Capture the cell that displays the provided text and extract its [X, Y] central coordinate. 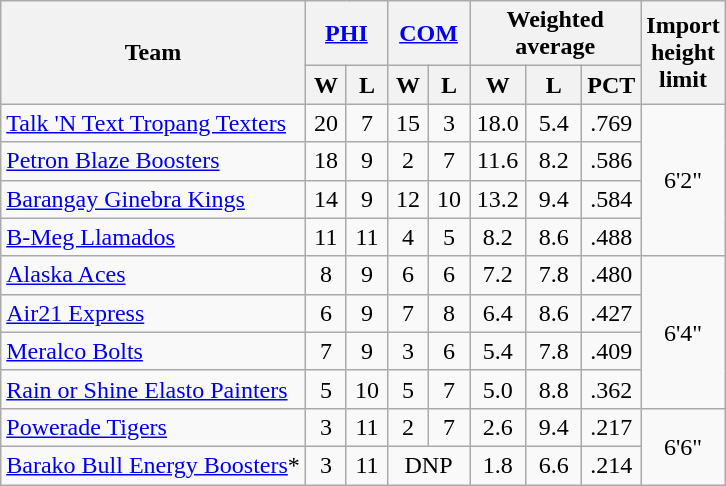
B-Meg Llamados [154, 237]
.427 [612, 313]
PHI [346, 34]
Barako Bull Energy Boosters* [154, 465]
6.6 [554, 465]
DNP [428, 465]
Talk 'N Text Tropang Texters [154, 123]
2.6 [498, 427]
.586 [612, 161]
Rain or Shine Elasto Painters [154, 389]
18.0 [498, 123]
Weightedaverage [556, 34]
.488 [612, 237]
PCT [612, 85]
15 [408, 123]
7.2 [498, 275]
.214 [612, 465]
20 [326, 123]
8.8 [554, 389]
6'6" [683, 446]
4 [408, 237]
Petron Blaze Boosters [154, 161]
13.2 [498, 199]
14 [326, 199]
.217 [612, 427]
Importheightlimit [683, 52]
.480 [612, 275]
Powerade Tigers [154, 427]
11.6 [498, 161]
Barangay Ginebra Kings [154, 199]
COM [428, 34]
6.4 [498, 313]
.584 [612, 199]
.362 [612, 389]
18 [326, 161]
Meralco Bolts [154, 351]
1.8 [498, 465]
Team [154, 52]
6'2" [683, 180]
5.0 [498, 389]
12 [408, 199]
Air21 Express [154, 313]
6'4" [683, 332]
.769 [612, 123]
.409 [612, 351]
Alaska Aces [154, 275]
